For the text-containing cell, return its midpoint in [x, y] coordinate format. 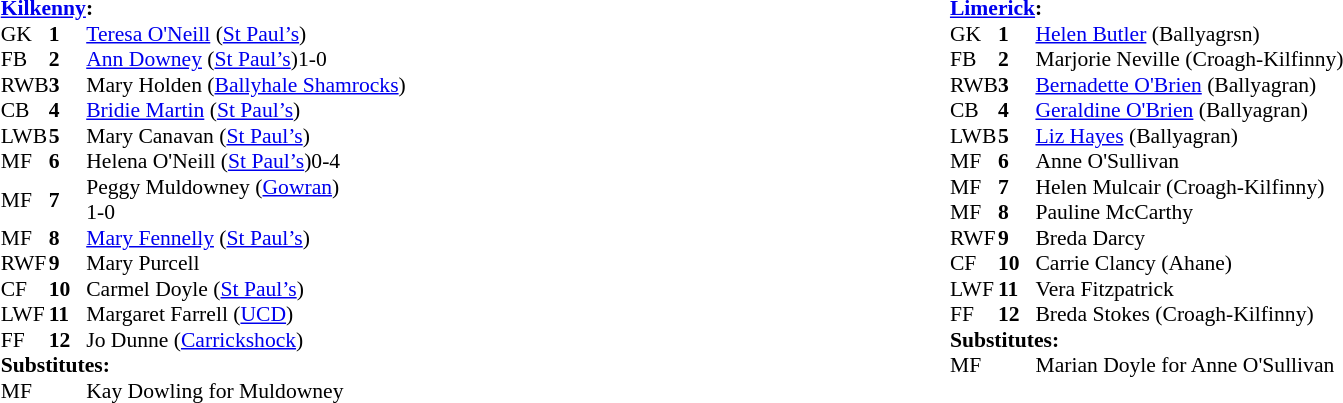
Jo Dunne (Carrickshock) [246, 340]
Anne O'Sullivan [1189, 161]
Breda Darcy [1189, 238]
Geraldine O'Brien (Ballyagran) [1189, 111]
Helena O'Neill (St Paul’s)0-4 [246, 161]
Helen Mulcair (Croagh-Kilfinny) [1189, 187]
Ann Downey (St Paul’s)1-0 [246, 59]
Vera Fitzpatrick [1189, 289]
Breda Stokes (Croagh-Kilfinny) [1189, 315]
Margaret Farrell (UCD) [246, 315]
Bridie Martin (St Paul’s) [246, 111]
Carmel Doyle (St Paul’s) [246, 289]
Teresa O'Neill (St Paul’s) [246, 34]
Mary Holden (Ballyhale Shamrocks) [246, 85]
Marjorie Neville (Croagh-Kilfinny) [1189, 59]
Substitutes: [204, 365]
Mary Fennelly (St Paul’s) [246, 238]
Mary Canavan (St Paul’s) [246, 136]
Bernadette O'Brien (Ballyagran) [1189, 85]
Carrie Clancy (Ahane) [1189, 263]
Liz Hayes (Ballyagran) [1189, 136]
Marian Doyle for Anne O'Sullivan [1189, 365]
Peggy Muldowney (Gowran)1-0 [246, 200]
Helen Butler (Ballyagrsn) [1189, 34]
Pauline McCarthy [1189, 213]
Mary Purcell [246, 263]
